Return the [x, y] coordinate for the center point of the cell that contains the specified text.  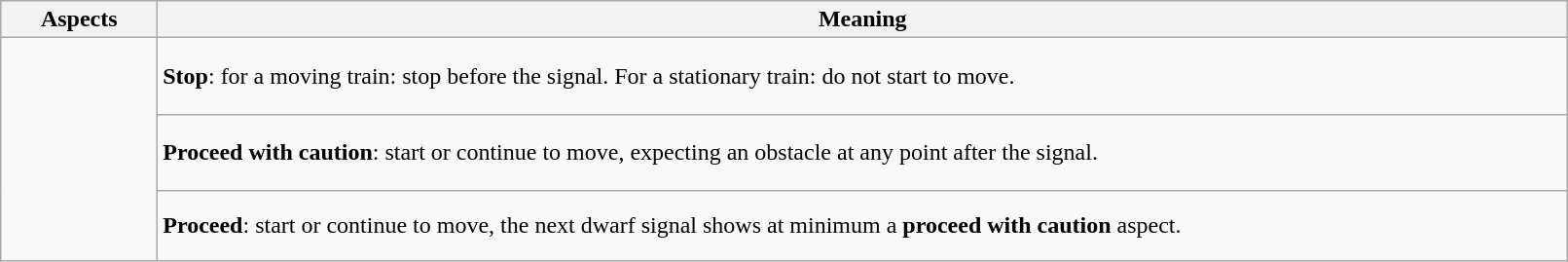
Stop: for a moving train: stop before the signal. For a stationary train: do not start to move. [862, 76]
Proceed with caution: start or continue to move, expecting an obstacle at any point after the signal. [862, 152]
Proceed: start or continue to move, the next dwarf signal shows at minimum a proceed with caution aspect. [862, 226]
Aspects [80, 19]
Meaning [862, 19]
